Determine the [X, Y] coordinate at the center of the cell enclosing the given text.  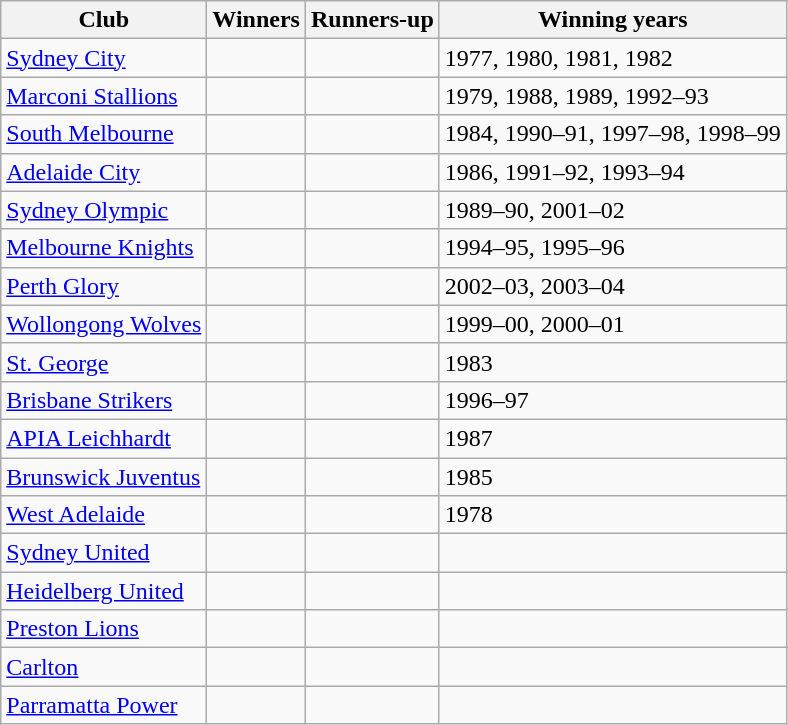
1987 [612, 438]
1994–95, 1995–96 [612, 248]
Heidelberg United [104, 591]
Carlton [104, 667]
1983 [612, 362]
1986, 1991–92, 1993–94 [612, 172]
Sydney United [104, 553]
Brisbane Strikers [104, 400]
Sydney Olympic [104, 210]
Runners-up [372, 20]
Club [104, 20]
Preston Lions [104, 629]
West Adelaide [104, 515]
St. George [104, 362]
1999–00, 2000–01 [612, 324]
APIA Leichhardt [104, 438]
Winners [256, 20]
Winning years [612, 20]
1978 [612, 515]
2002–03, 2003–04 [612, 286]
Perth Glory [104, 286]
1989–90, 2001–02 [612, 210]
Parramatta Power [104, 705]
1977, 1980, 1981, 1982 [612, 58]
Sydney City [104, 58]
1984, 1990–91, 1997–98, 1998–99 [612, 134]
1985 [612, 477]
Marconi Stallions [104, 96]
1979, 1988, 1989, 1992–93 [612, 96]
1996–97 [612, 400]
Brunswick Juventus [104, 477]
South Melbourne [104, 134]
Melbourne Knights [104, 248]
Adelaide City [104, 172]
Wollongong Wolves [104, 324]
